Detect which cell encompasses the target text, then output its [X, Y] center coordinate. 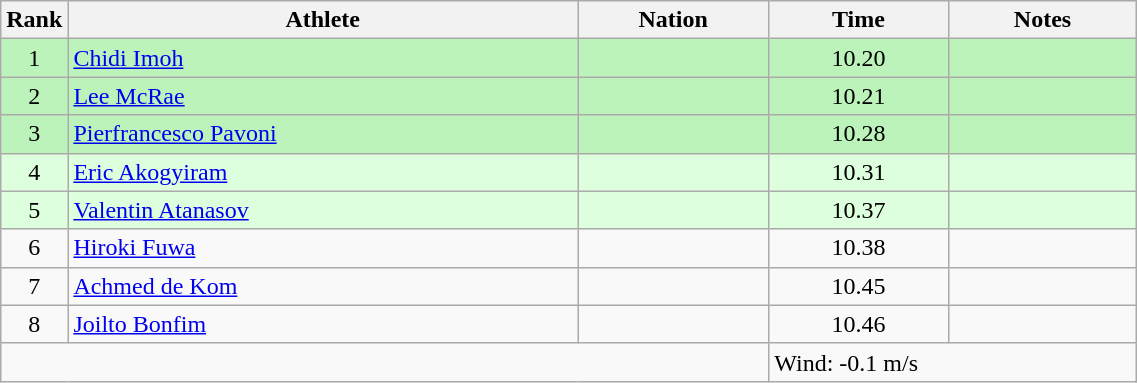
10.46 [858, 324]
Eric Akogyiram [323, 172]
2 [34, 96]
10.38 [858, 248]
3 [34, 134]
Chidi Imoh [323, 58]
10.37 [858, 210]
Valentin Atanasov [323, 210]
Time [858, 20]
8 [34, 324]
1 [34, 58]
4 [34, 172]
6 [34, 248]
Wind: -0.1 m/s [953, 362]
Athlete [323, 20]
10.20 [858, 58]
Nation [674, 20]
10.31 [858, 172]
Joilto Bonfim [323, 324]
5 [34, 210]
Pierfrancesco Pavoni [323, 134]
10.28 [858, 134]
Achmed de Kom [323, 286]
Hiroki Fuwa [323, 248]
10.45 [858, 286]
Notes [1042, 20]
7 [34, 286]
Rank [34, 20]
Lee McRae [323, 96]
10.21 [858, 96]
